Search for the cell housing the specified text and yield its [x, y] center coordinate. 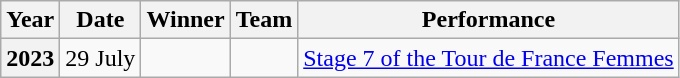
Performance [489, 20]
Team [264, 20]
Year [30, 20]
Stage 7 of the Tour de France Femmes [489, 58]
Date [100, 20]
2023 [30, 58]
29 July [100, 58]
Winner [186, 20]
